Identify which cell holds the provided text, then report its [X, Y] central coordinate. 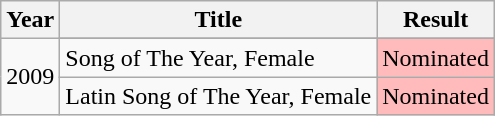
Result [436, 20]
2009 [30, 77]
Latin Song of The Year, Female [218, 96]
Song of The Year, Female [218, 58]
Title [218, 20]
Year [30, 20]
